Locate the cell with the specified text and output its [X, Y] center coordinate. 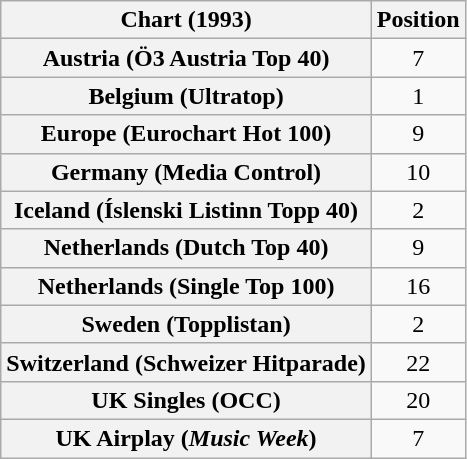
Netherlands (Single Top 100) [186, 286]
Austria (Ö3 Austria Top 40) [186, 58]
Chart (1993) [186, 20]
Europe (Eurochart Hot 100) [186, 134]
22 [418, 362]
UK Singles (OCC) [186, 400]
10 [418, 172]
Germany (Media Control) [186, 172]
Sweden (Topplistan) [186, 324]
1 [418, 96]
Netherlands (Dutch Top 40) [186, 248]
Iceland (Íslenski Listinn Topp 40) [186, 210]
20 [418, 400]
Switzerland (Schweizer Hitparade) [186, 362]
Belgium (Ultratop) [186, 96]
Position [418, 20]
16 [418, 286]
UK Airplay (Music Week) [186, 438]
